Output the (x, y) coordinate of the center of the cell containing the given text.  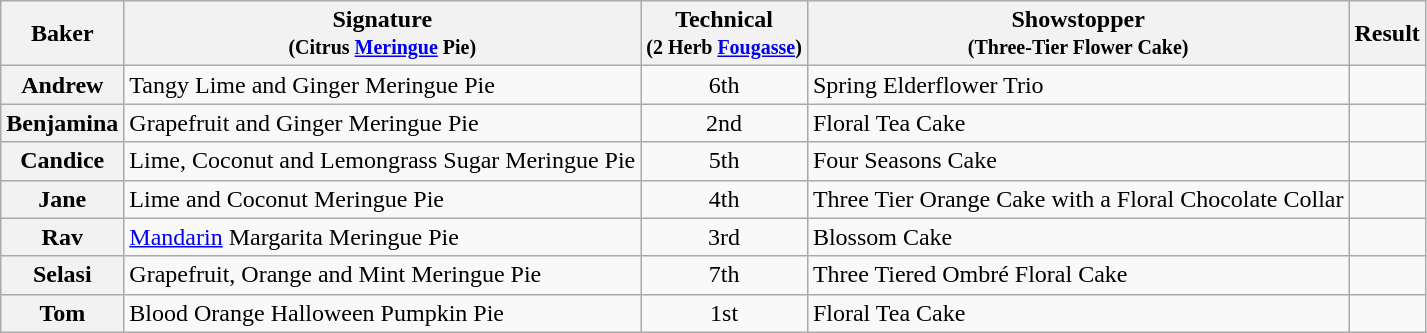
Lime, Coconut and Lemongrass Sugar Meringue Pie (382, 161)
Mandarin Margarita Meringue Pie (382, 237)
Four Seasons Cake (1078, 161)
Technical(2 Herb Fougasse) (724, 34)
Tom (62, 313)
Rav (62, 237)
Showstopper(Three-Tier Flower Cake) (1078, 34)
Jane (62, 199)
2nd (724, 123)
Blood Orange Halloween Pumpkin Pie (382, 313)
Lime and Coconut Meringue Pie (382, 199)
Blossom Cake (1078, 237)
Grapefruit, Orange and Mint Meringue Pie (382, 275)
Grapefruit and Ginger Meringue Pie (382, 123)
Candice (62, 161)
Three Tier Orange Cake with a Floral Chocolate Collar (1078, 199)
7th (724, 275)
Selasi (62, 275)
Tangy Lime and Ginger Meringue Pie (382, 85)
Three Tiered Ombré Floral Cake (1078, 275)
5th (724, 161)
Spring Elderflower Trio (1078, 85)
4th (724, 199)
Andrew (62, 85)
Result (1387, 34)
3rd (724, 237)
1st (724, 313)
Signature(Citrus Meringue Pie) (382, 34)
Baker (62, 34)
Benjamina (62, 123)
6th (724, 85)
